Locate the cell with the specified text and output its [X, Y] center coordinate. 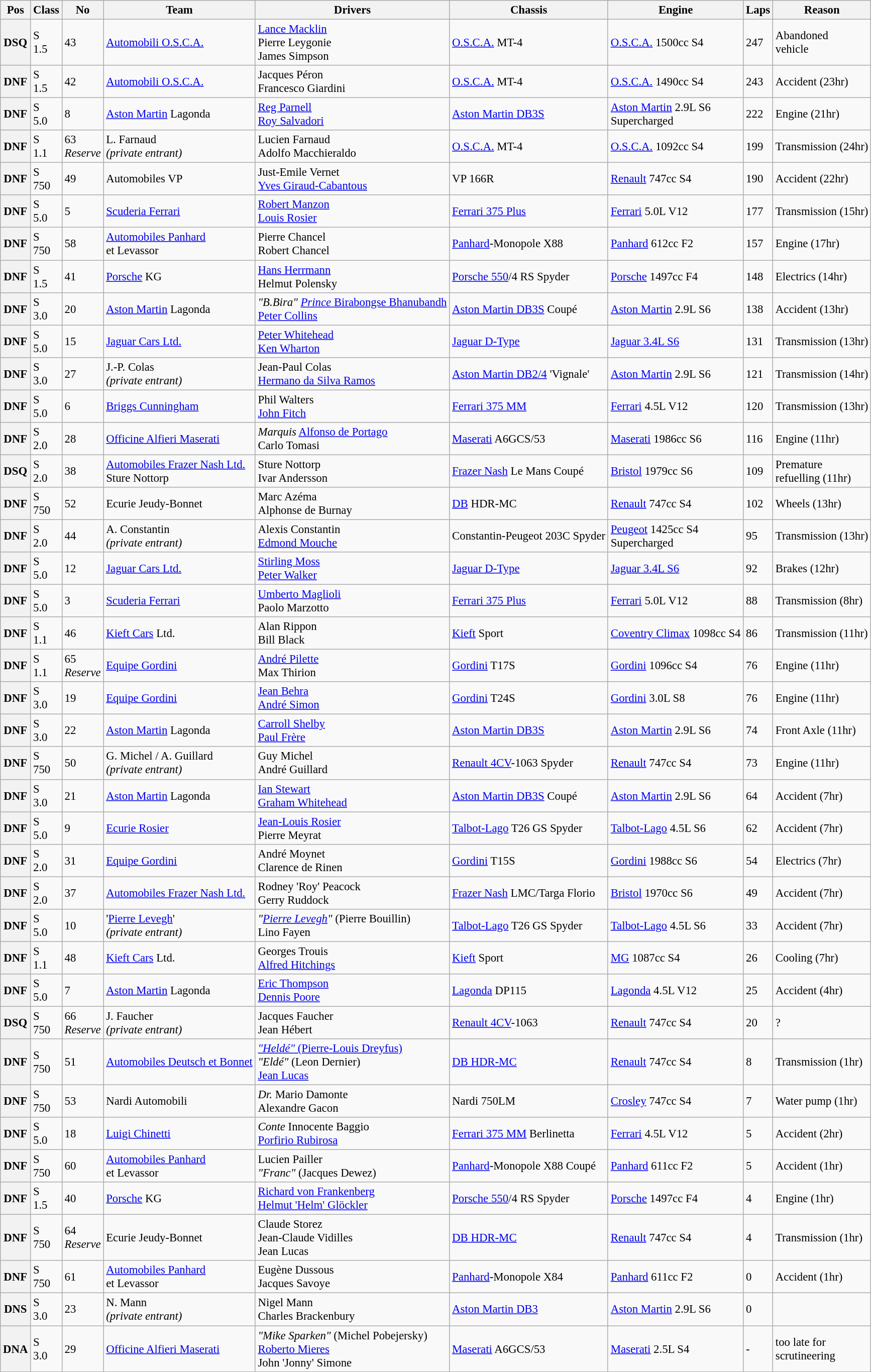
Coventry Climax 1098cc S4 [675, 633]
Reason [822, 10]
Ecurie Rosier [179, 828]
No [82, 10]
Transmission (24hr) [822, 147]
Abandoned vehicle [822, 43]
50 [82, 764]
"Pierre Levegh" (Pierre Bouillin) Lino Fayen [353, 925]
Alexis Constantin Edmond Mouche [353, 536]
Gordini T24S [529, 698]
J.-P. Colas(private entrant) [179, 374]
Wheels (13hr) [822, 503]
A. Constantin(private entrant) [179, 536]
Maserati 1986cc S6 [675, 439]
121 [758, 374]
Umberto Maglioli Paolo Marzotto [353, 601]
Lagonda DP115 [529, 991]
Transmission (14hr) [822, 374]
Marc Azéma Alphonse de Burnay [353, 503]
25 [758, 991]
60 [82, 1167]
O.S.C.A. 1490cc S4 [675, 81]
Accident (2hr) [822, 1133]
Accident (23hr) [822, 81]
'Pierre Levegh'(private entrant) [179, 925]
Ian Stewart Graham Whitehead [353, 796]
Team [179, 10]
Jacques Péron Francesco Giardini [353, 81]
88 [758, 601]
Accident (4hr) [822, 991]
199 [758, 147]
Aston Martin 2.9L S6 Supercharged [675, 115]
62 [758, 828]
Reg Parnell Roy Salvadori [353, 115]
Accident (22hr) [822, 179]
43 [82, 43]
Eugène Dussous Jacques Savoye [353, 1277]
Constantin-Peugeot 203C Spyder [529, 536]
Ferrari 375 MM [529, 406]
22 [82, 730]
Gordini T17S [529, 666]
177 [758, 211]
Aston Martin DB2/4 'Vignale' [529, 374]
Jean-Louis Rosier Pierre Meyrat [353, 828]
Electrics (7hr) [822, 860]
André Moynet Clarence de Rinen [353, 860]
O.S.C.A. 1092cc S4 [675, 147]
120 [758, 406]
Nardi Automobili [179, 1101]
Jacques Faucher Jean Hébert [353, 1023]
Frazer Nash LMC/Targa Florio [529, 893]
Guy Michel André Guillard [353, 764]
102 [758, 503]
Lagonda 4.5L V12 [675, 991]
Automobiles Frazer Nash Ltd. Sture Nottorp [179, 471]
Engine (21hr) [822, 115]
Aston Martin DB3 [529, 1309]
Pos [16, 10]
Nardi 750LM [529, 1101]
42 [82, 81]
Panhard-Monopole X88 Coupé [529, 1167]
63Reserve [82, 147]
O.S.C.A. 1500cc S4 [675, 43]
Engine (1hr) [822, 1199]
Drivers [353, 10]
44 [82, 536]
54 [758, 860]
247 [758, 43]
G. Michel / A. Guillard(private entrant) [179, 764]
Lance Macklin Pierre Leygonie James Simpson [353, 43]
41 [82, 276]
Panhard-Monopole X84 [529, 1277]
Transmission (8hr) [822, 601]
Bristol 1970cc S6 [675, 893]
61 [82, 1277]
29 [82, 1349]
Just-Emile Vernet Yves Giraud-Cabantous [353, 179]
Nigel Mann Charles Brackenbury [353, 1309]
Brakes (12hr) [822, 569]
3 [82, 601]
Laps [758, 10]
Jean Behra André Simon [353, 698]
Robert Manzon Louis Rosier [353, 211]
Claude Storez Jean-Claude Vidilles Jean Lucas [353, 1238]
Transmission (15hr) [822, 211]
Carroll Shelby Paul Frère [353, 730]
Conte Innocente Baggio Porfirio Rubirosa [353, 1133]
Peter Whitehead Ken Wharton [353, 342]
Front Axle (11hr) [822, 730]
Sture Nottorp Ivar Andersson [353, 471]
73 [758, 764]
Panhard-Monopole X88 [529, 244]
64 [758, 796]
Georges Trouis Alfred Hitchings [353, 958]
Luigi Chinetti [179, 1133]
Crosley 747cc S4 [675, 1101]
Marquis Alfonso de Portago Carlo Tomasi [353, 439]
148 [758, 276]
Maserati 2.5L S4 [675, 1349]
58 [82, 244]
André Pilette Max Thirion [353, 666]
Panhard 612cc F2 [675, 244]
37 [82, 893]
131 [758, 342]
26 [758, 958]
Eric Thompson Dennis Poore [353, 991]
10 [82, 925]
109 [758, 471]
74 [758, 730]
86 [758, 633]
33 [758, 925]
95 [758, 536]
Gordini 1988cc S6 [675, 860]
40 [82, 1199]
Peugeot 1425cc S4 Supercharged [675, 536]
Automobiles VP [179, 179]
Transmission (11hr) [822, 633]
Chassis [529, 10]
9 [82, 828]
157 [758, 244]
Frazer Nash Le Mans Coupé [529, 471]
Rodney 'Roy' Peacock Gerry Ruddock [353, 893]
51 [82, 1062]
18 [82, 1133]
31 [82, 860]
J. Faucher(private entrant) [179, 1023]
Gordini T15S [529, 860]
23 [82, 1309]
Bristol 1979cc S6 [675, 471]
Premature refuelling (11hr) [822, 471]
Pierre Chancel Robert Chancel [353, 244]
"Mike Sparken" (Michel Pobejersky) Roberto Mieres John 'Jonny' Simone [353, 1349]
Engine (17hr) [822, 244]
65Reserve [82, 666]
138 [758, 308]
28 [82, 439]
48 [82, 958]
116 [758, 439]
L. Farnaud(private entrant) [179, 147]
Class [46, 10]
243 [758, 81]
19 [82, 698]
46 [82, 633]
Stirling Moss Peter Walker [353, 569]
38 [82, 471]
Accident (13hr) [822, 308]
Lucien Farnaud Adolfo Macchieraldo [353, 147]
- [758, 1349]
6 [82, 406]
Briggs Cunningham [179, 406]
Engine [675, 10]
VP 166R [529, 179]
"B.Bira" Prince Birabongse Bhanubandh Peter Collins [353, 308]
Automobiles Deutsch et Bonnet [179, 1062]
Cooling (7hr) [822, 958]
222 [758, 115]
too late forscrutineering [822, 1349]
DNS [16, 1309]
92 [758, 569]
Renault 4CV-1063 [529, 1023]
Jean-Paul Colas Hermano da Silva Ramos [353, 374]
DNA [16, 1349]
MG 1087cc S4 [675, 958]
190 [758, 179]
Alan Rippon Bill Black [353, 633]
15 [82, 342]
Phil Walters John Fitch [353, 406]
53 [82, 1101]
Dr. Mario Damonte Alexandre Gacon [353, 1101]
Lucien Pailler "Franc" (Jacques Dewez) [353, 1167]
Renault 4CV-1063 Spyder [529, 764]
52 [82, 503]
64Reserve [82, 1238]
Ferrari 375 MM Berlinetta [529, 1133]
? [822, 1023]
N. Mann(private entrant) [179, 1309]
Water pump (1hr) [822, 1101]
27 [82, 374]
Gordini 1096cc S4 [675, 666]
Electrics (14hr) [822, 276]
21 [82, 796]
66Reserve [82, 1023]
Hans Herrmann Helmut Polensky [353, 276]
Automobiles Frazer Nash Ltd. [179, 893]
Richard von Frankenberg Helmut 'Helm' Glöckler [353, 1199]
12 [82, 569]
Gordini 3.0L S8 [675, 698]
"Heldé" (Pierre-Louis Dreyfus) "Eldé" (Leon Dernier) Jean Lucas [353, 1062]
